Find where the given text appears and provide that cell's center as [X, Y] coordinate. 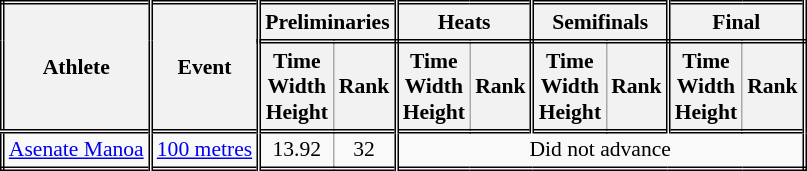
32 [364, 150]
100 metres [204, 150]
13.92 [296, 150]
Heats [464, 22]
Event [204, 67]
Athlete [76, 67]
Asenate Manoa [76, 150]
Preliminaries [328, 22]
Semifinals [600, 22]
Final [736, 22]
Did not advance [600, 150]
